Search for the cell housing the specified text and yield its [x, y] center coordinate. 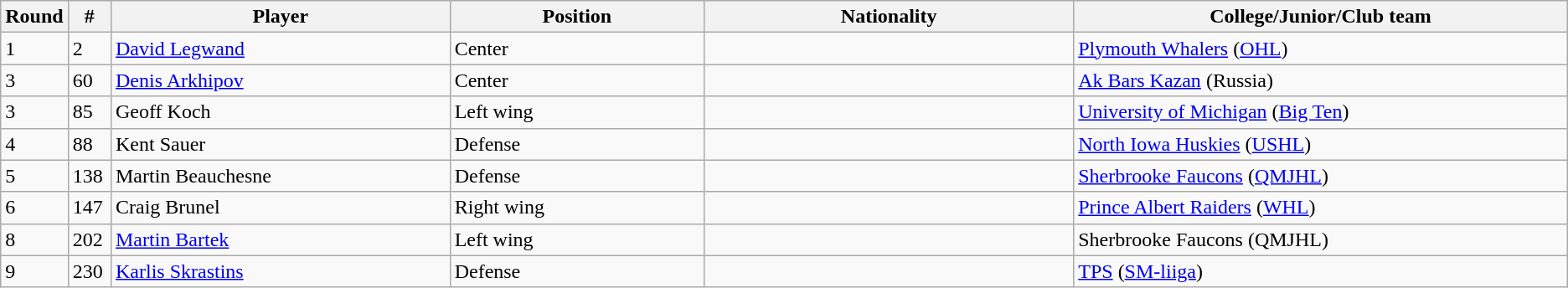
TPS (SM-liiga) [1321, 271]
1 [34, 49]
85 [89, 112]
4 [34, 144]
Martin Bartek [280, 239]
6 [34, 208]
Player [280, 17]
9 [34, 271]
Ak Bars Kazan (Russia) [1321, 80]
202 [89, 239]
Denis Arkhipov [280, 80]
Geoff Koch [280, 112]
# [89, 17]
5 [34, 176]
Round [34, 17]
College/Junior/Club team [1321, 17]
Kent Sauer [280, 144]
88 [89, 144]
Craig Brunel [280, 208]
8 [34, 239]
230 [89, 271]
60 [89, 80]
North Iowa Huskies (USHL) [1321, 144]
Right wing [576, 208]
Prince Albert Raiders (WHL) [1321, 208]
138 [89, 176]
David Legwand [280, 49]
Nationality [890, 17]
2 [89, 49]
Martin Beauchesne [280, 176]
Karlis Skrastins [280, 271]
University of Michigan (Big Ten) [1321, 112]
Position [576, 17]
Plymouth Whalers (OHL) [1321, 49]
147 [89, 208]
